Extract the [X, Y] coordinate from the center of the cell holding the provided text.  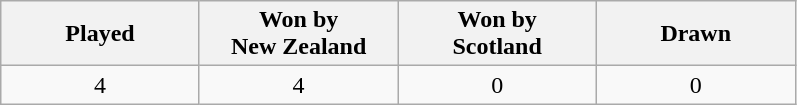
Won byScotland [498, 34]
Played [100, 34]
Won byNew Zealand [298, 34]
Drawn [696, 34]
